Detect which cell encompasses the target text, then output its [x, y] center coordinate. 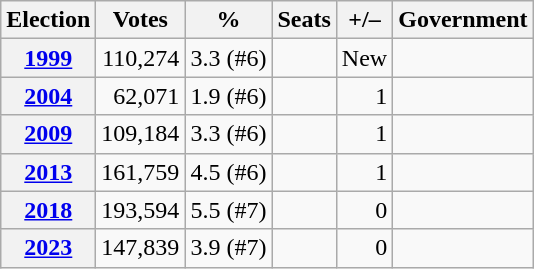
109,184 [140, 134]
62,071 [140, 96]
1999 [48, 58]
4.5 (#6) [228, 172]
1.9 (#6) [228, 96]
161,759 [140, 172]
Seats [304, 20]
Election [48, 20]
2023 [48, 248]
2018 [48, 210]
5.5 (#7) [228, 210]
110,274 [140, 58]
Government [463, 20]
193,594 [140, 210]
New [364, 58]
147,839 [140, 248]
2009 [48, 134]
2004 [48, 96]
3.9 (#7) [228, 248]
2013 [48, 172]
Votes [140, 20]
+/– [364, 20]
% [228, 20]
